Scan for the cell matching the given text and deliver its [X, Y] coordinate at center. 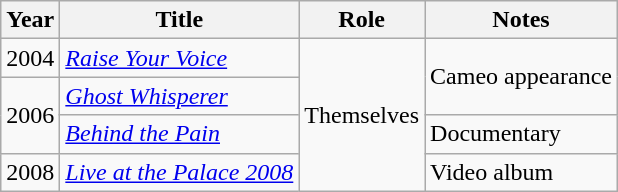
2006 [30, 115]
Title [180, 20]
Documentary [522, 134]
Year [30, 20]
Role [362, 20]
Behind the Pain [180, 134]
Video album [522, 172]
Live at the Palace 2008 [180, 172]
2008 [30, 172]
2004 [30, 58]
Cameo appearance [522, 77]
Themselves [362, 115]
Raise Your Voice [180, 58]
Notes [522, 20]
Ghost Whisperer [180, 96]
